Return the (X, Y) coordinate for the center point of the cell that contains the specified text.  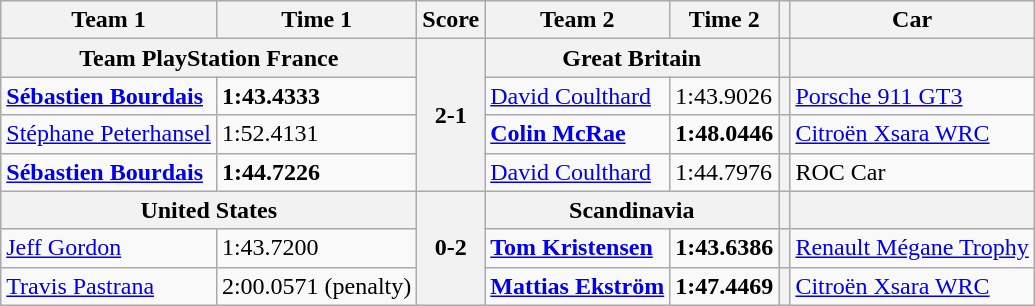
Team PlayStation France (209, 58)
ROC Car (912, 172)
Car (912, 20)
2-1 (451, 115)
United States (209, 210)
1:43.6386 (724, 248)
1:44.7226 (316, 172)
1:43.4333 (316, 96)
Mattias Ekström (578, 286)
Team 2 (578, 20)
Stéphane Peterhansel (109, 134)
Tom Kristensen (578, 248)
2:00.0571 (penalty) (316, 286)
Score (451, 20)
1:47.4469 (724, 286)
Travis Pastrana (109, 286)
1:52.4131 (316, 134)
1:48.0446 (724, 134)
Renault Mégane Trophy (912, 248)
0-2 (451, 248)
Time 2 (724, 20)
Porsche 911 GT3 (912, 96)
Team 1 (109, 20)
Jeff Gordon (109, 248)
Colin McRae (578, 134)
Scandinavia (632, 210)
Great Britain (632, 58)
1:43.7200 (316, 248)
1:44.7976 (724, 172)
1:43.9026 (724, 96)
Time 1 (316, 20)
